Capture the cell that displays the provided text and extract its (X, Y) central coordinate. 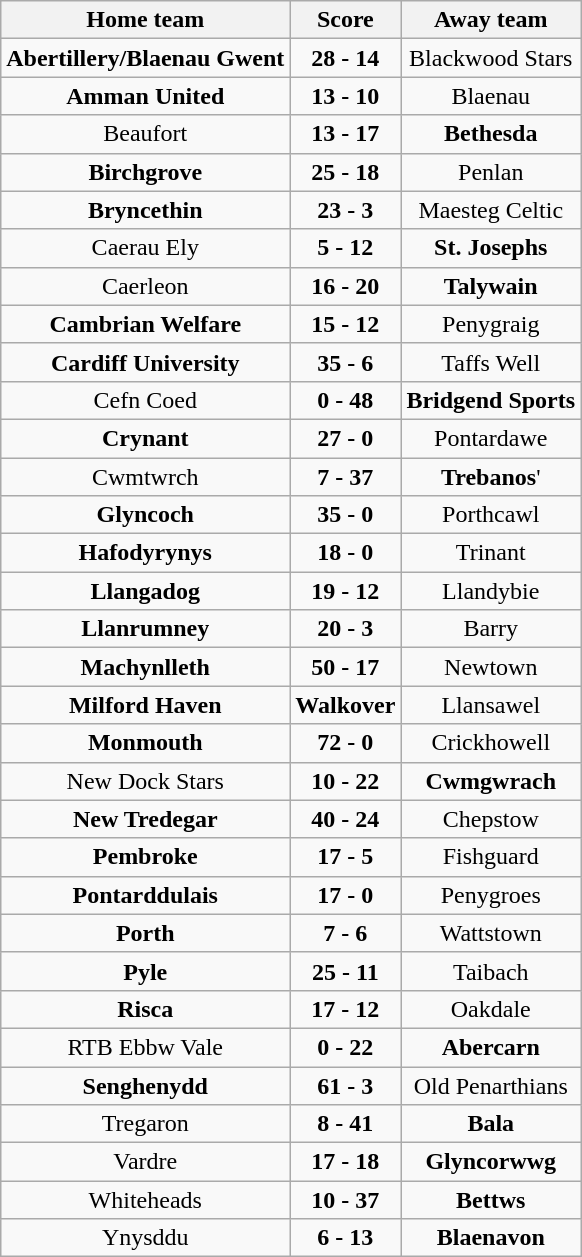
Pyle (146, 971)
10 - 37 (346, 1200)
Pontardawe (491, 438)
Porthcawl (491, 515)
Porth (146, 933)
13 - 17 (346, 134)
40 - 24 (346, 819)
17 - 18 (346, 1162)
Cwmtwrch (146, 477)
0 - 48 (346, 400)
Blackwood Stars (491, 58)
Score (346, 20)
50 - 17 (346, 667)
Llangadog (146, 591)
6 - 13 (346, 1238)
Walkover (346, 705)
7 - 37 (346, 477)
Machynlleth (146, 667)
Monmouth (146, 743)
61 - 3 (346, 1085)
0 - 22 (346, 1047)
17 - 12 (346, 1009)
28 - 14 (346, 58)
Trinant (491, 553)
35 - 6 (346, 362)
Away team (491, 20)
Bala (491, 1124)
Cefn Coed (146, 400)
Blaenau (491, 96)
Bridgend Sports (491, 400)
Bethesda (491, 134)
Glyncorwwg (491, 1162)
Tregaron (146, 1124)
Senghenydd (146, 1085)
Crickhowell (491, 743)
16 - 20 (346, 286)
Home team (146, 20)
Whiteheads (146, 1200)
10 - 22 (346, 781)
Bettws (491, 1200)
Penygraig (491, 324)
Old Penarthians (491, 1085)
8 - 41 (346, 1124)
19 - 12 (346, 591)
Talywain (491, 286)
Abertillery/Blaenau Gwent (146, 58)
Abercarn (491, 1047)
5 - 12 (346, 248)
Wattstown (491, 933)
13 - 10 (346, 96)
Caerleon (146, 286)
20 - 3 (346, 629)
Penlan (491, 172)
Barry (491, 629)
Taibach (491, 971)
Oakdale (491, 1009)
27 - 0 (346, 438)
Beaufort (146, 134)
35 - 0 (346, 515)
Blaenavon (491, 1238)
Llansawel (491, 705)
Pontarddulais (146, 895)
Hafodyrynys (146, 553)
Caerau Ely (146, 248)
Llanrumney (146, 629)
Maesteg Celtic (491, 210)
St. Josephs (491, 248)
15 - 12 (346, 324)
Cardiff University (146, 362)
25 - 18 (346, 172)
Llandybie (491, 591)
72 - 0 (346, 743)
Pembroke (146, 857)
Birchgrove (146, 172)
Cwmgwrach (491, 781)
25 - 11 (346, 971)
18 - 0 (346, 553)
Fishguard (491, 857)
Bryncethin (146, 210)
Taffs Well (491, 362)
New Tredegar (146, 819)
Penygroes (491, 895)
Risca (146, 1009)
Amman United (146, 96)
Crynant (146, 438)
17 - 0 (346, 895)
Milford Haven (146, 705)
Newtown (491, 667)
Glyncoch (146, 515)
17 - 5 (346, 857)
Chepstow (491, 819)
Ynysddu (146, 1238)
New Dock Stars (146, 781)
23 - 3 (346, 210)
7 - 6 (346, 933)
Vardre (146, 1162)
Trebanos' (491, 477)
Cambrian Welfare (146, 324)
RTB Ebbw Vale (146, 1047)
